Scan for the cell matching the given text and deliver its [x, y] coordinate at center. 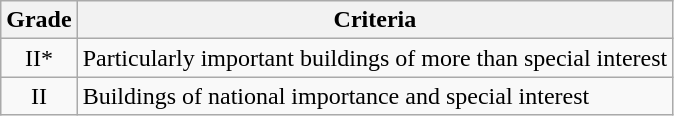
Particularly important buildings of more than special interest [375, 58]
II* [39, 58]
II [39, 96]
Buildings of national importance and special interest [375, 96]
Criteria [375, 20]
Grade [39, 20]
